Locate the cell with the specified text and output its (x, y) center coordinate. 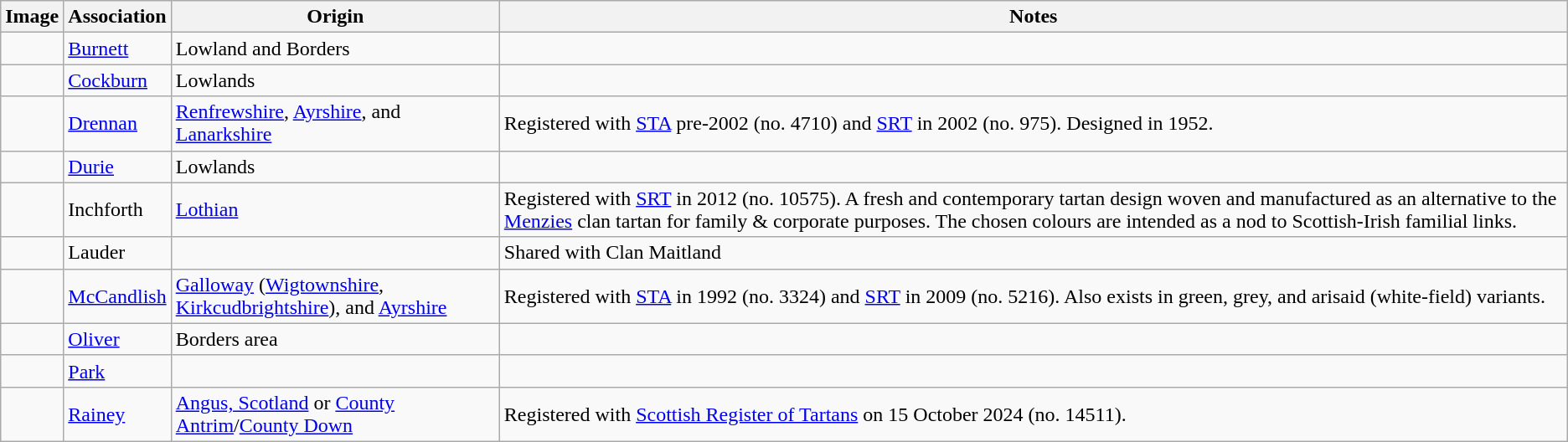
Association (117, 17)
Notes (1034, 17)
Lauder (117, 253)
Galloway (Wigtownshire, Kirkcudbrightshire), and Ayrshire (335, 296)
Cockburn (117, 80)
Angus, Scotland or County Antrim/County Down (335, 414)
Durie (117, 167)
Rainey (117, 414)
Lothian (335, 209)
Renfrewshire, Ayrshire, and Lanarkshire (335, 124)
Registered with Scottish Register of Tartans on 15 October 2024 (no. 14511). (1034, 414)
Park (117, 371)
Origin (335, 17)
Registered with STA in 1992 (no. 3324) and SRT in 2009 (no. 5216). Also exists in green, grey, and arisaid (white-field) variants. (1034, 296)
Drennan (117, 124)
Registered with STA pre-2002 (no. 4710) and SRT in 2002 (no. 975). Designed in 1952. (1034, 124)
Shared with Clan Maitland (1034, 253)
Inchforth (117, 209)
Oliver (117, 339)
Burnett (117, 49)
Borders area (335, 339)
McCandlish (117, 296)
Image (32, 17)
Lowland and Borders (335, 49)
